Scan for the cell matching the given text and deliver its (X, Y) coordinate at center. 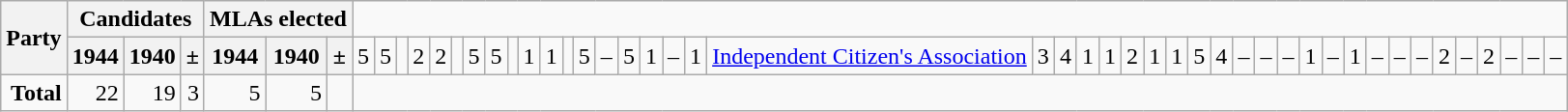
Independent Citizen's Association (870, 56)
Candidates (135, 19)
Party (34, 38)
22 (95, 93)
19 (153, 93)
Total (34, 93)
MLAs elected (278, 19)
